Capture the cell that displays the provided text and extract its (x, y) central coordinate. 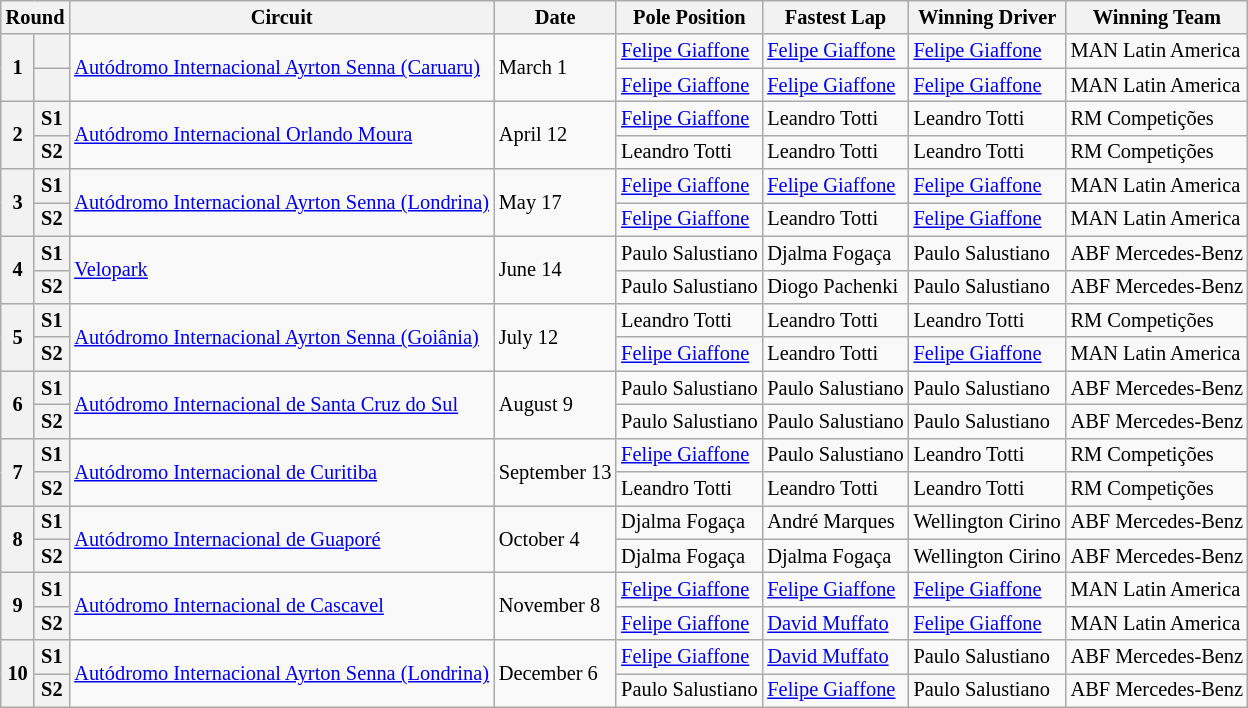
Autódromo Internacional de Curitiba (282, 472)
Round (36, 17)
November 8 (555, 606)
May 17 (555, 202)
April 12 (555, 134)
Winning Team (1157, 17)
Diogo Pachenki (835, 287)
Autódromo Internacional Orlando Moura (282, 134)
5 (18, 336)
André Marques (835, 522)
July 12 (555, 336)
June 14 (555, 270)
December 6 (555, 674)
1 (18, 68)
8 (18, 538)
Date (555, 17)
Pole Position (689, 17)
Autódromo Internacional de Guaporé (282, 538)
Autódromo Internacional Ayrton Senna (Caruaru) (282, 68)
Fastest Lap (835, 17)
Winning Driver (988, 17)
Velopark (282, 270)
4 (18, 270)
Autódromo Internacional Ayrton Senna (Goiânia) (282, 336)
Circuit (282, 17)
October 4 (555, 538)
9 (18, 606)
September 13 (555, 472)
March 1 (555, 68)
6 (18, 404)
10 (18, 674)
2 (18, 134)
Autódromo Internacional de Cascavel (282, 606)
August 9 (555, 404)
7 (18, 472)
Autódromo Internacional de Santa Cruz do Sul (282, 404)
3 (18, 202)
